Extract the [x, y] coordinate from the center of the cell holding the provided text.  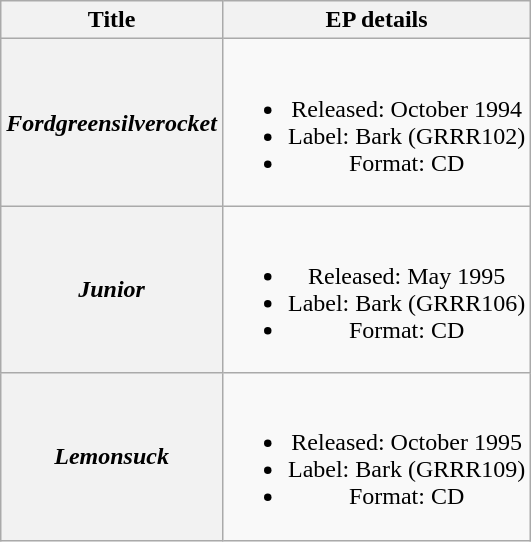
EP details [376, 20]
Title [112, 20]
Released: May 1995Label: Bark (GRRR106)Format: CD [376, 290]
Released: October 1995Label: Bark (GRRR109)Format: CD [376, 456]
Junior [112, 290]
Fordgreensilverocket [112, 122]
Released: October 1994Label: Bark (GRRR102)Format: CD [376, 122]
Lemonsuck [112, 456]
